From the cell containing the given text, extract its center point as (x, y) coordinate. 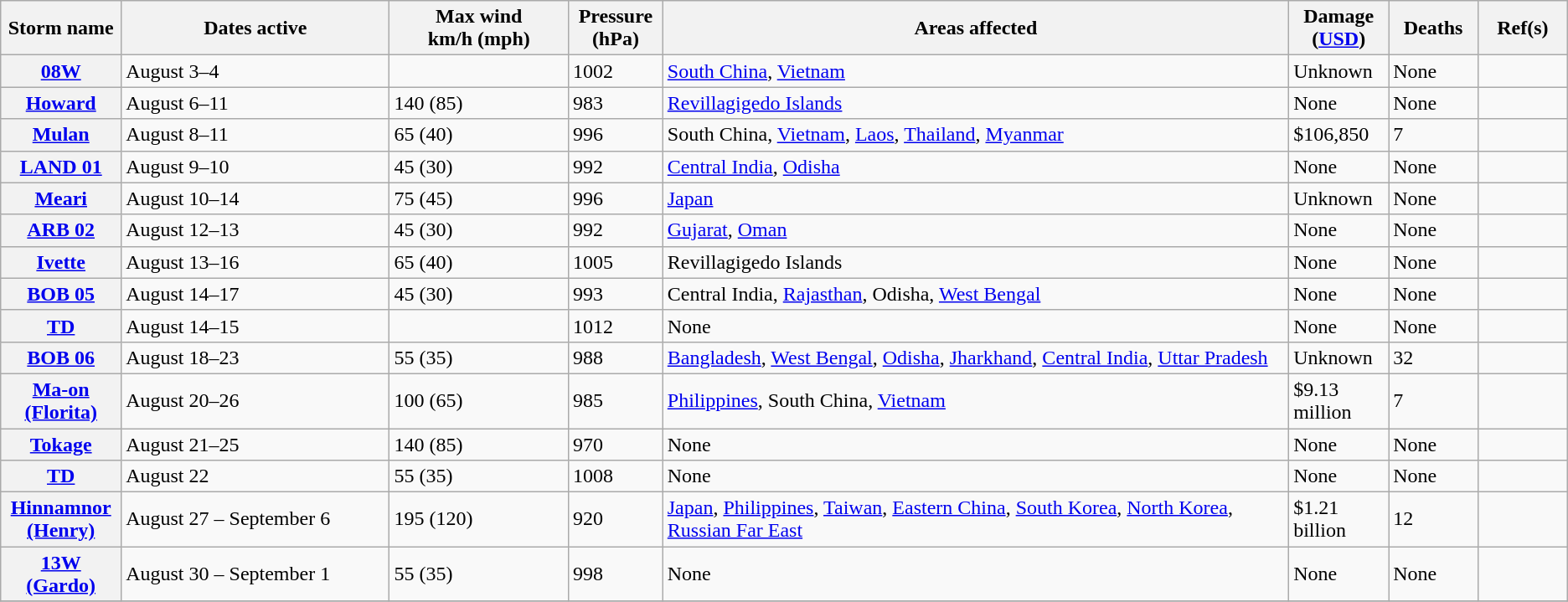
August 21–25 (255, 445)
August 12–13 (255, 230)
12 (1434, 519)
Hinnamnor (Henry) (61, 519)
Ivette (61, 262)
970 (616, 445)
Ma-on (Florita) (61, 400)
Ref(s) (1523, 28)
Gujarat, Oman (975, 230)
998 (616, 574)
988 (616, 358)
Damage(USD) (1338, 28)
Tokage (61, 445)
August 30 – September 1 (255, 574)
Areas affected (975, 28)
Deaths (1434, 28)
$106,850 (1338, 135)
1002 (616, 71)
195 (120) (479, 519)
August 13–16 (255, 262)
Philippines, South China, Vietnam (975, 400)
Pressure(hPa) (616, 28)
985 (616, 400)
Japan (975, 198)
BOB 05 (61, 294)
August 20–26 (255, 400)
August 6–11 (255, 103)
August 3–4 (255, 71)
08W (61, 71)
75 (45) (479, 198)
ARB 02 (61, 230)
Mulan (61, 135)
100 (65) (479, 400)
Bangladesh, West Bengal, Odisha, Jharkhand, Central India, Uttar Pradesh (975, 358)
South China, Vietnam (975, 71)
BOB 06 (61, 358)
August 8–11 (255, 135)
Howard (61, 103)
1005 (616, 262)
Central India, Odisha (975, 167)
$9.13 million (1338, 400)
LAND 01 (61, 167)
32 (1434, 358)
1012 (616, 326)
August 14–15 (255, 326)
August 22 (255, 476)
$1.21 billion (1338, 519)
August 10–14 (255, 198)
993 (616, 294)
Storm name (61, 28)
Japan, Philippines, Taiwan, Eastern China, South Korea, North Korea, Russian Far East (975, 519)
1008 (616, 476)
South China, Vietnam, Laos, Thailand, Myanmar (975, 135)
Max windkm/h (mph) (479, 28)
920 (616, 519)
983 (616, 103)
Central India, Rajasthan, Odisha, West Bengal (975, 294)
13W (Gardo) (61, 574)
Meari (61, 198)
August 27 – September 6 (255, 519)
Dates active (255, 28)
August 9–10 (255, 167)
August 14–17 (255, 294)
August 18–23 (255, 358)
